Find where the given text appears and provide that cell's center as [X, Y] coordinate. 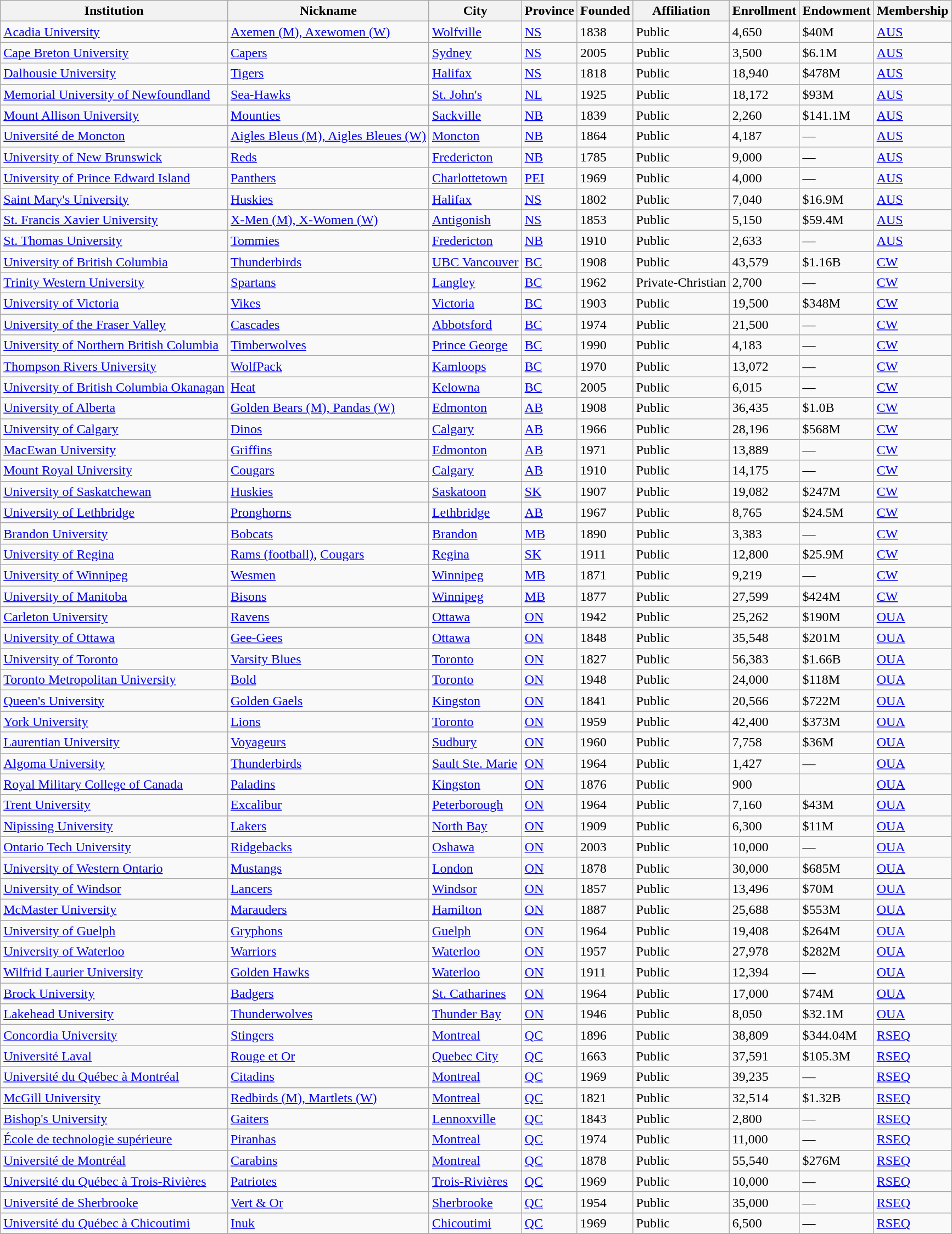
$722M [837, 701]
Gryphons [328, 931]
Spartans [328, 283]
30,000 [764, 868]
Reds [328, 157]
Cougars [328, 471]
3,383 [764, 533]
1970 [605, 366]
$247M [837, 492]
25,262 [764, 617]
12,800 [764, 554]
36,435 [764, 408]
$74M [837, 993]
St. John's [475, 94]
$478M [837, 74]
1896 [605, 1035]
13,072 [764, 366]
1942 [605, 617]
Heat [328, 387]
Université Laval [114, 1056]
$118M [837, 680]
1785 [605, 157]
Peterborough [475, 805]
$348M [837, 304]
Varsity Blues [328, 659]
Carabins [328, 1160]
Pronghorns [328, 512]
Chicoutimi [475, 1223]
1948 [605, 680]
1853 [605, 220]
Laurentian University [114, 742]
Sea-Hawks [328, 94]
1857 [605, 889]
Stingers [328, 1035]
1876 [605, 784]
35,548 [764, 638]
1957 [605, 952]
Province [549, 11]
Brandon [475, 533]
Langley [475, 283]
Nickname [328, 11]
Charlottetown [475, 178]
$59.4M [837, 220]
X-Men (M), X-Women (W) [328, 220]
$1.0B [837, 408]
Mount Allison University [114, 115]
19,500 [764, 304]
Bobcats [328, 533]
Queen's University [114, 701]
Warriors [328, 952]
1802 [605, 199]
Enrollment [764, 11]
Panthers [328, 178]
8,050 [764, 1014]
Kamloops [475, 366]
Piranhas [328, 1140]
Abbotsford [475, 325]
56,383 [764, 659]
Nipissing University [114, 826]
York University [114, 722]
6,015 [764, 387]
Oshawa [475, 847]
Golden Hawks [328, 973]
Tigers [328, 74]
$24.5M [837, 512]
Private-Christian [681, 283]
2,700 [764, 283]
27,599 [764, 596]
Excalibur [328, 805]
32,514 [764, 1098]
14,175 [764, 471]
3,500 [764, 53]
38,809 [764, 1035]
12,394 [764, 973]
Lennoxville [475, 1119]
St. Catharines [475, 993]
Sackville [475, 115]
Université du Québec à Trois-Rivières [114, 1181]
35,000 [764, 1202]
University of Calgary [114, 429]
$264M [837, 931]
$32.1M [837, 1014]
4,000 [764, 178]
$1.16B [837, 262]
Antigonish [475, 220]
University of Ottawa [114, 638]
Lethbridge [475, 512]
Membership [912, 11]
Golden Bears (M), Pandas (W) [328, 408]
9,000 [764, 157]
Bishop's University [114, 1119]
Prince George [475, 345]
$553M [837, 909]
Capers [328, 53]
Thunderwolves [328, 1014]
7,040 [764, 199]
Bisons [328, 596]
$424M [837, 596]
42,400 [764, 722]
$141.1M [837, 115]
28,196 [764, 429]
$190M [837, 617]
Mounties [328, 115]
1871 [605, 575]
Sault Ste. Marie [475, 763]
University of British Columbia Okanagan [114, 387]
6,300 [764, 826]
27,978 [764, 952]
2,800 [764, 1119]
$6.1M [837, 53]
$16.9M [837, 199]
Quebec City [475, 1056]
1841 [605, 701]
18,940 [764, 74]
Lakers [328, 826]
University of Manitoba [114, 596]
6,500 [764, 1223]
39,235 [764, 1077]
1827 [605, 659]
Université de Moncton [114, 136]
Ravens [328, 617]
20,566 [764, 701]
Université du Québec à Montréal [114, 1077]
Wesmen [328, 575]
1843 [605, 1119]
Guelph [475, 931]
$568M [837, 429]
Windsor [475, 889]
MacEwan University [114, 450]
2003 [605, 847]
55,540 [764, 1160]
Rams (football), Cougars [328, 554]
NL [549, 94]
University of Saskatchewan [114, 492]
Citadins [328, 1077]
Paladins [328, 784]
École de technologie supérieure [114, 1140]
1990 [605, 345]
Saskatoon [475, 492]
$344.04M [837, 1035]
Griffins [328, 450]
Carleton University [114, 617]
Trinity Western University [114, 283]
University of Toronto [114, 659]
Aigles Bleus (M), Aigles Bleues (W) [328, 136]
Mustangs [328, 868]
Redbirds (M), Martlets (W) [328, 1098]
Dalhousie University [114, 74]
$1.66B [837, 659]
1971 [605, 450]
Algoma University [114, 763]
Thunder Bay [475, 1014]
Université de Sherbrooke [114, 1202]
25,688 [764, 909]
Memorial University of Newfoundland [114, 94]
Kelowna [475, 387]
17,000 [764, 993]
Ontario Tech University [114, 847]
37,591 [764, 1056]
Hamilton [475, 909]
$70M [837, 889]
1907 [605, 492]
$282M [837, 952]
University of the Fraser Valley [114, 325]
$43M [837, 805]
1962 [605, 283]
WolfPack [328, 366]
Mount Royal University [114, 471]
19,408 [764, 931]
University of Lethbridge [114, 512]
1864 [605, 136]
Université du Québec à Chicoutimi [114, 1223]
7,160 [764, 805]
8,765 [764, 512]
Gee-Gees [328, 638]
$93M [837, 94]
Trois-Rivières [475, 1181]
Wolfville [475, 32]
Timberwolves [328, 345]
Dinos [328, 429]
43,579 [764, 262]
St. Thomas University [114, 241]
4,650 [764, 32]
Royal Military College of Canada [114, 784]
Moncton [475, 136]
University of Winnipeg [114, 575]
University of Western Ontario [114, 868]
Lions [328, 722]
University of British Columbia [114, 262]
University of Northern British Columbia [114, 345]
1909 [605, 826]
1903 [605, 304]
Thompson Rivers University [114, 366]
PEI [549, 178]
University of Guelph [114, 931]
Lakehead University [114, 1014]
Vert & Or [328, 1202]
1877 [605, 596]
$36M [837, 742]
Vikes [328, 304]
Ridgebacks [328, 847]
McGill University [114, 1098]
1925 [605, 94]
1954 [605, 1202]
1818 [605, 74]
London [475, 868]
1967 [605, 512]
Gaiters [328, 1119]
University of Alberta [114, 408]
University of Waterloo [114, 952]
1663 [605, 1056]
1890 [605, 533]
$1.32B [837, 1098]
Université de Montréal [114, 1160]
Voyageurs [328, 742]
4,187 [764, 136]
$105.3M [837, 1056]
Concordia University [114, 1035]
UBC Vancouver [475, 262]
1839 [605, 115]
19,082 [764, 492]
Bold [328, 680]
Affiliation [681, 11]
Founded [605, 11]
Brock University [114, 993]
$201M [837, 638]
Axemen (M), Axewomen (W) [328, 32]
$276M [837, 1160]
Tommies [328, 241]
Cape Breton University [114, 53]
900 [764, 784]
Regina [475, 554]
Golden Gaels [328, 701]
University of Victoria [114, 304]
Cascades [328, 325]
Sudbury [475, 742]
9,219 [764, 575]
City [475, 11]
Patriotes [328, 1181]
$40M [837, 32]
Endowment [837, 11]
5,150 [764, 220]
Saint Mary's University [114, 199]
$373M [837, 722]
11,000 [764, 1140]
1960 [605, 742]
$685M [837, 868]
1966 [605, 429]
North Bay [475, 826]
Rouge et Or [328, 1056]
Sydney [475, 53]
4,183 [764, 345]
1946 [605, 1014]
24,000 [764, 680]
Inuk [328, 1223]
Institution [114, 11]
Badgers [328, 993]
1887 [605, 909]
Lancers [328, 889]
Sherbrooke [475, 1202]
University of New Brunswick [114, 157]
1848 [605, 638]
13,889 [764, 450]
18,172 [764, 94]
1821 [605, 1098]
Brandon University [114, 533]
7,758 [764, 742]
$25.9M [837, 554]
Trent University [114, 805]
1838 [605, 32]
$11M [837, 826]
13,496 [764, 889]
2,260 [764, 115]
Toronto Metropolitan University [114, 680]
University of Windsor [114, 889]
University of Regina [114, 554]
21,500 [764, 325]
1959 [605, 722]
St. Francis Xavier University [114, 220]
Acadia University [114, 32]
Marauders [328, 909]
Victoria [475, 304]
2,633 [764, 241]
1,427 [764, 763]
Wilfrid Laurier University [114, 973]
University of Prince Edward Island [114, 178]
McMaster University [114, 909]
